From the cell containing the given text, extract its center point as (X, Y) coordinate. 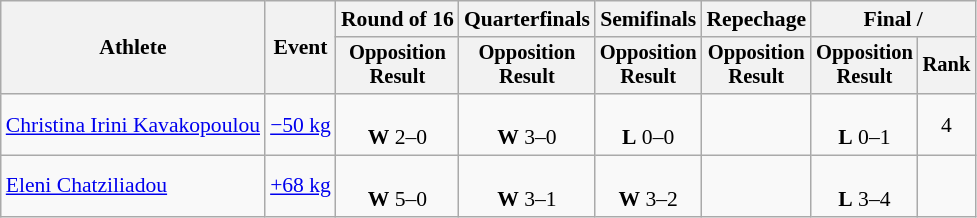
Quarterfinals (527, 19)
L 0–1 (864, 124)
L 3–4 (864, 186)
Eleni Chatziliadou (133, 186)
Christina Irini Kavakopoulou (133, 124)
Final / (893, 19)
W 3–1 (527, 186)
W 2–0 (398, 124)
W 5–0 (398, 186)
Athlete (133, 48)
+68 kg (300, 186)
L 0–0 (648, 124)
−50 kg (300, 124)
W 3–2 (648, 186)
4 (947, 124)
Round of 16 (398, 19)
Event (300, 48)
Semifinals (648, 19)
W 3–0 (527, 124)
Rank (947, 66)
Repechage (756, 19)
